Find where the given text appears and provide that cell's center as (x, y) coordinate. 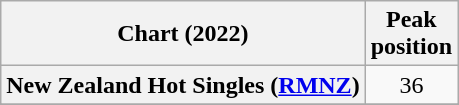
Chart (2022) (183, 34)
New Zealand Hot Singles (RMNZ) (183, 85)
36 (411, 85)
Peakposition (411, 34)
